Output the [X, Y] coordinate of the center of the cell containing the given text.  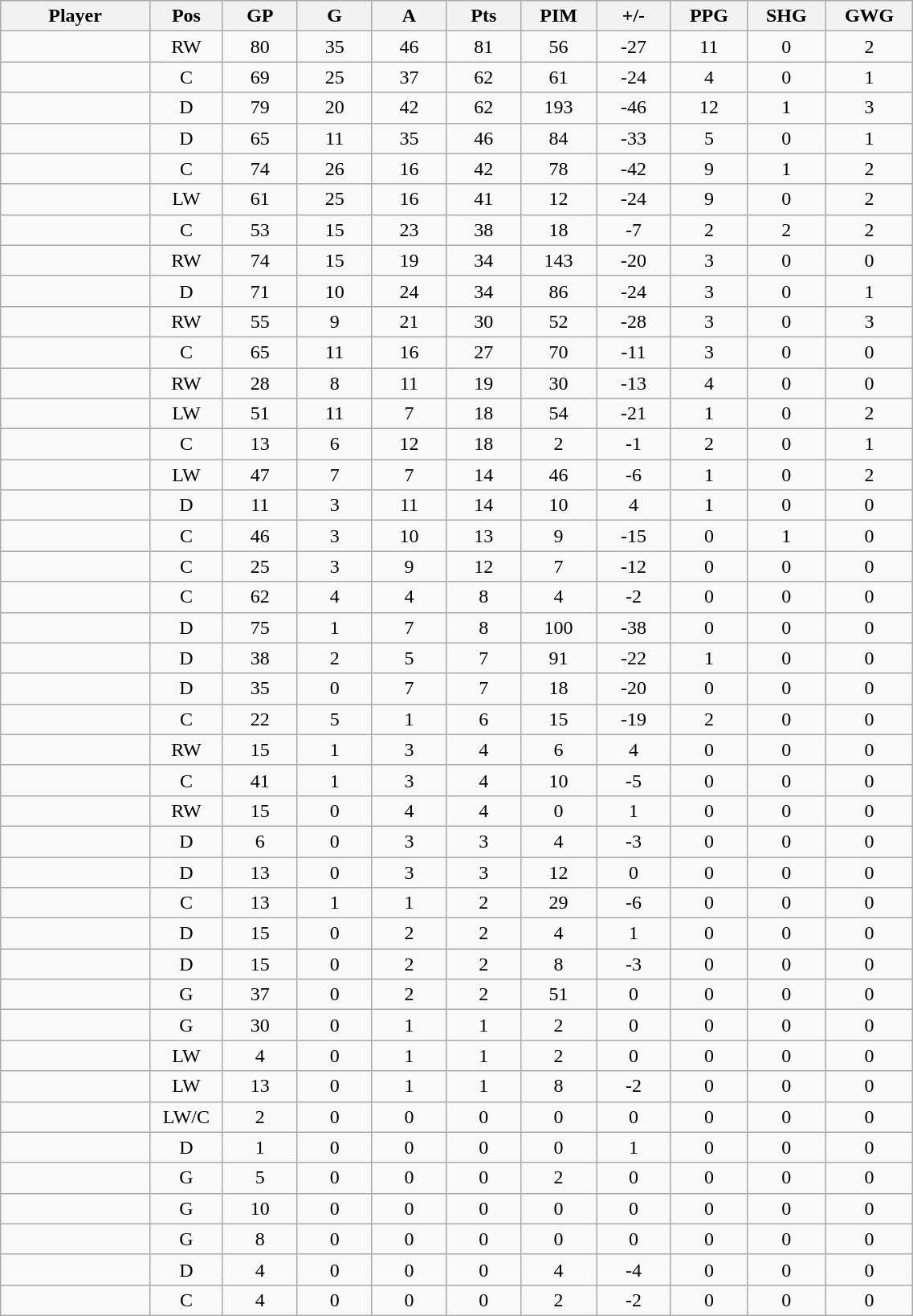
20 [334, 108]
-27 [633, 47]
69 [260, 77]
LW/C [186, 1117]
-12 [633, 566]
-1 [633, 444]
Player [75, 16]
47 [260, 475]
81 [483, 47]
29 [559, 903]
28 [260, 383]
27 [483, 352]
79 [260, 108]
-38 [633, 627]
75 [260, 627]
GP [260, 16]
52 [559, 321]
-5 [633, 780]
PPG [708, 16]
SHG [786, 16]
26 [334, 169]
21 [410, 321]
55 [260, 321]
78 [559, 169]
-42 [633, 169]
80 [260, 47]
84 [559, 138]
-22 [633, 658]
53 [260, 230]
86 [559, 291]
Pos [186, 16]
54 [559, 414]
-13 [633, 383]
-15 [633, 536]
23 [410, 230]
143 [559, 260]
70 [559, 352]
Pts [483, 16]
-33 [633, 138]
-46 [633, 108]
-11 [633, 352]
91 [559, 658]
+/- [633, 16]
71 [260, 291]
100 [559, 627]
-28 [633, 321]
A [410, 16]
-19 [633, 719]
-7 [633, 230]
-21 [633, 414]
PIM [559, 16]
GWG [869, 16]
193 [559, 108]
56 [559, 47]
22 [260, 719]
24 [410, 291]
-4 [633, 1269]
